Detect which cell encompasses the target text, then output its (x, y) center coordinate. 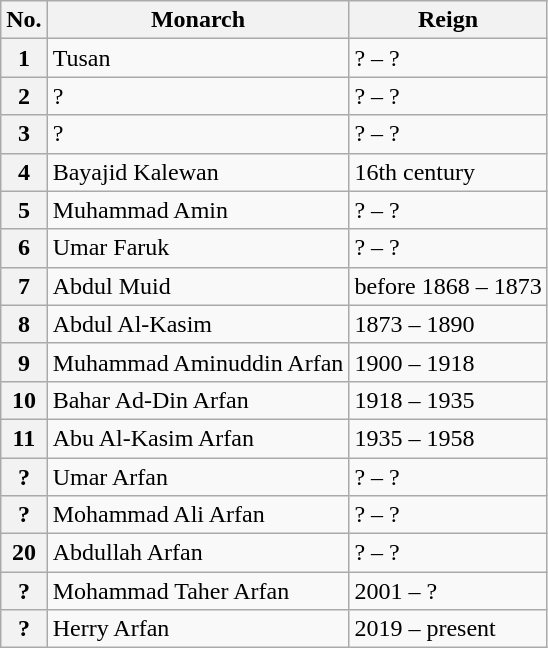
Bahar Ad-Din Arfan (198, 400)
Herry Arfan (198, 629)
8 (24, 324)
Monarch (198, 20)
3 (24, 134)
Umar Arfan (198, 477)
1873 – 1890 (448, 324)
4 (24, 172)
Umar Faruk (198, 248)
2019 – present (448, 629)
Abu Al-Kasim Arfan (198, 438)
Abdul Muid (198, 286)
20 (24, 553)
Reign (448, 20)
16th century (448, 172)
5 (24, 210)
Mohammad Taher Arfan (198, 591)
No. (24, 20)
2001 – ? (448, 591)
1 (24, 58)
10 (24, 400)
7 (24, 286)
Abdullah Arfan (198, 553)
2 (24, 96)
Bayajid Kalewan (198, 172)
Tusan (198, 58)
6 (24, 248)
Mohammad Ali Arfan (198, 515)
Muhammad Aminuddin Arfan (198, 362)
before 1868 – 1873 (448, 286)
Muhammad Amin (198, 210)
1900 – 1918 (448, 362)
1935 – 1958 (448, 438)
Abdul Al-Kasim (198, 324)
11 (24, 438)
1918 – 1935 (448, 400)
9 (24, 362)
